Pinpoint the cell where the given text exists, returning its [x, y] midpoint coordinate. 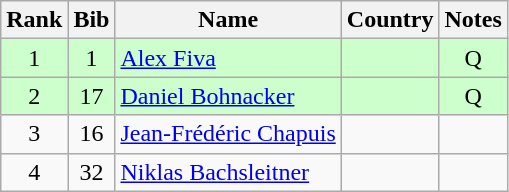
Daniel Bohnacker [228, 96]
Bib [92, 20]
4 [34, 172]
3 [34, 134]
Country [390, 20]
Name [228, 20]
17 [92, 96]
Niklas Bachsleitner [228, 172]
Alex Fiva [228, 58]
Rank [34, 20]
2 [34, 96]
16 [92, 134]
32 [92, 172]
Notes [473, 20]
Jean-Frédéric Chapuis [228, 134]
